Determine the [X, Y] coordinate at the center of the cell enclosing the given text.  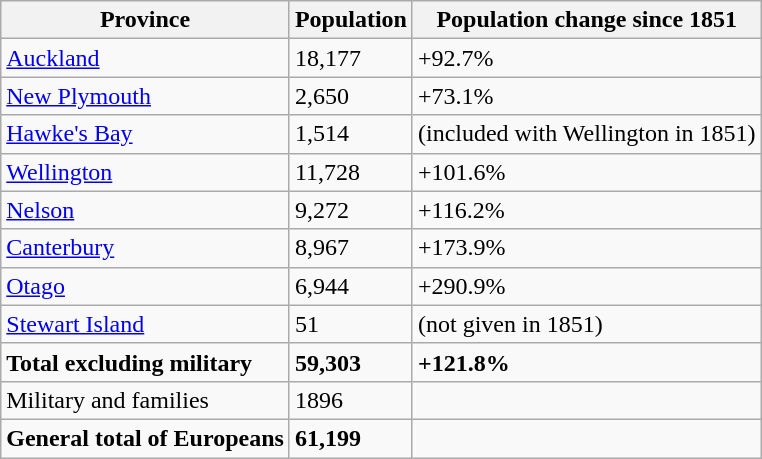
61,199 [350, 438]
+92.7% [586, 58]
(not given in 1851) [586, 324]
Otago [146, 286]
9,272 [350, 210]
51 [350, 324]
1896 [350, 400]
8,967 [350, 248]
Population [350, 20]
New Plymouth [146, 96]
59,303 [350, 362]
Stewart Island [146, 324]
Wellington [146, 172]
Auckland [146, 58]
Total excluding military [146, 362]
(included with Wellington in 1851) [586, 134]
18,177 [350, 58]
Nelson [146, 210]
+73.1% [586, 96]
Military and families [146, 400]
Hawke's Bay [146, 134]
11,728 [350, 172]
1,514 [350, 134]
2,650 [350, 96]
Province [146, 20]
+116.2% [586, 210]
Population change since 1851 [586, 20]
+173.9% [586, 248]
+101.6% [586, 172]
+290.9% [586, 286]
+121.8% [586, 362]
6,944 [350, 286]
Canterbury [146, 248]
General total of Europeans [146, 438]
